Return [x, y] of the center of cell containing provided text 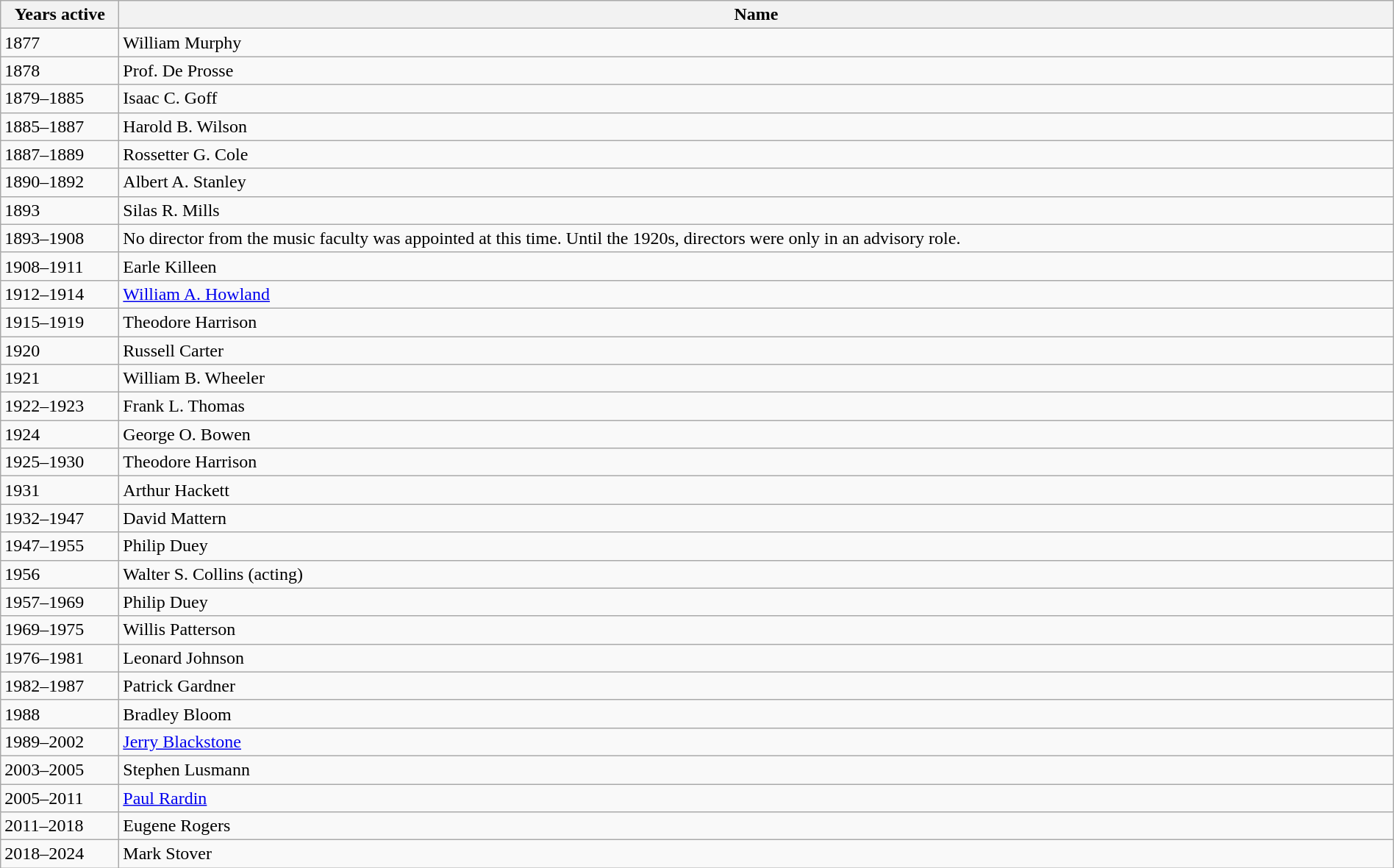
1932–1947 [60, 518]
1922–1923 [60, 406]
Silas R. Mills [756, 210]
Leonard Johnson [756, 658]
Rossetter G. Cole [756, 154]
2011–2018 [60, 826]
1890–1892 [60, 182]
1924 [60, 434]
1879–1885 [60, 98]
Patrick Gardner [756, 686]
1915–1919 [60, 322]
1878 [60, 71]
Years active [60, 15]
Eugene Rogers [756, 826]
1912–1914 [60, 294]
1988 [60, 714]
William A. Howland [756, 294]
1957–1969 [60, 602]
Paul Rardin [756, 797]
Frank L. Thomas [756, 406]
1920 [60, 351]
William Murphy [756, 43]
Harold B. Wilson [756, 126]
1982–1987 [60, 686]
Jerry Blackstone [756, 742]
Willis Patterson [756, 630]
1989–2002 [60, 742]
1976–1981 [60, 658]
1956 [60, 574]
1893 [60, 210]
1893–1908 [60, 238]
Mark Stover [756, 854]
David Mattern [756, 518]
2005–2011 [60, 797]
1931 [60, 490]
1925–1930 [60, 462]
Bradley Bloom [756, 714]
Arthur Hackett [756, 490]
1921 [60, 379]
Stephen Lusmann [756, 770]
Name [756, 15]
Albert A. Stanley [756, 182]
William B. Wheeler [756, 379]
1969–1975 [60, 630]
1947–1955 [60, 546]
No director from the music faculty was appointed at this time. Until the 1920s, directors were only in an advisory role. [756, 238]
1877 [60, 43]
Prof. De Prosse [756, 71]
1908–1911 [60, 266]
Isaac C. Goff [756, 98]
Earle Killeen [756, 266]
Walter S. Collins (acting) [756, 574]
1885–1887 [60, 126]
2018–2024 [60, 854]
2003–2005 [60, 770]
George O. Bowen [756, 434]
Russell Carter [756, 351]
1887–1889 [60, 154]
